For the text-containing cell, return its midpoint in [X, Y] coordinate format. 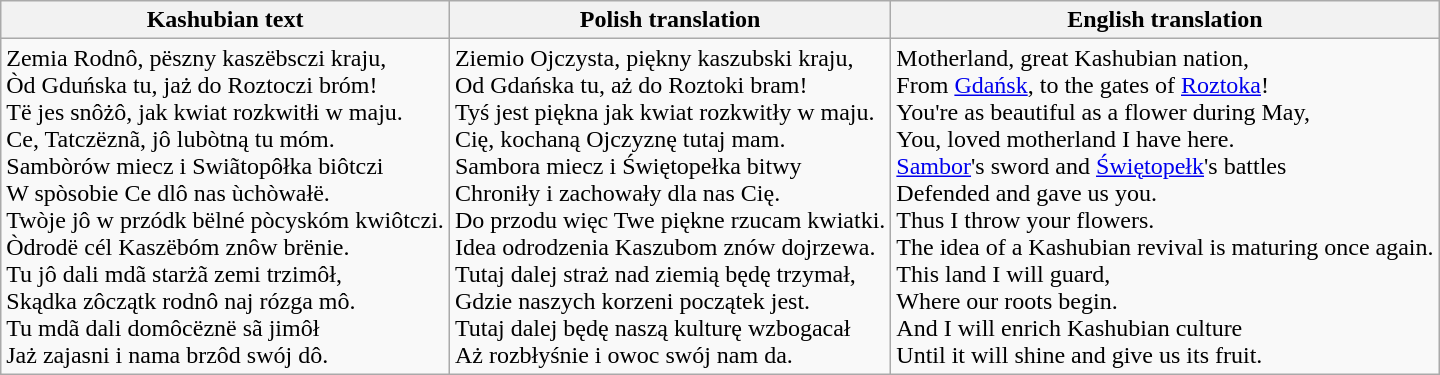
Kashubian text [226, 20]
English translation [1165, 20]
Polish translation [670, 20]
